For the text-containing cell, return its midpoint in (x, y) coordinate format. 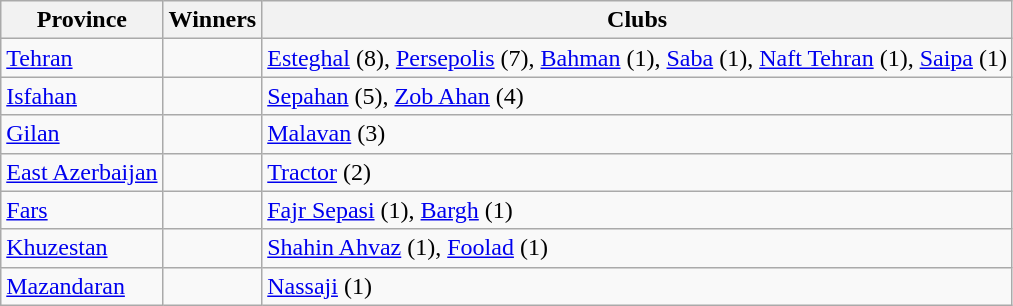
Gilan (82, 134)
Province (82, 20)
Tractor (2) (638, 172)
Esteghal (8), Persepolis (7), Bahman (1), Saba (1), Naft Tehran (1), Saipa (1) (638, 58)
Shahin Ahvaz (1), Foolad (1) (638, 248)
Sepahan (5), Zob Ahan (4) (638, 96)
Malavan (3) (638, 134)
East Azerbaijan (82, 172)
Winners (212, 20)
Isfahan (82, 96)
Mazandaran (82, 286)
Clubs (638, 20)
Fars (82, 210)
Fajr Sepasi (1), Bargh (1) (638, 210)
Nassaji (1) (638, 286)
Khuzestan (82, 248)
Tehran (82, 58)
